Identify which cell holds the provided text, then report its [X, Y] central coordinate. 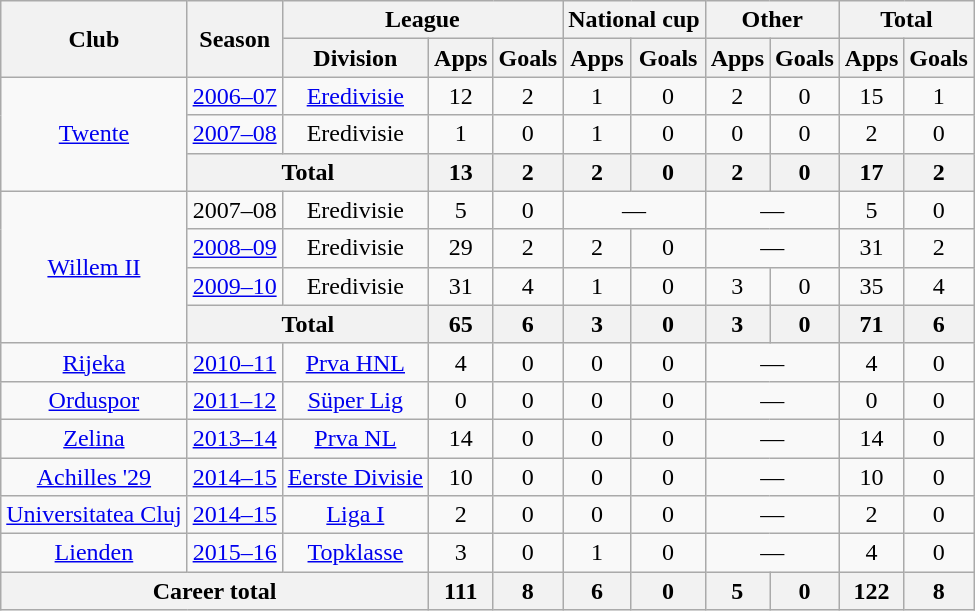
2015–16 [234, 553]
111 [461, 591]
122 [871, 591]
Orduspor [94, 400]
12 [461, 96]
Club [94, 39]
2011–12 [234, 400]
Season [234, 39]
National cup [634, 20]
Universitatea Cluj [94, 515]
Division [355, 58]
Other [772, 20]
2009–10 [234, 286]
71 [871, 324]
Liga I [355, 515]
29 [461, 248]
Career total [215, 591]
Lienden [94, 553]
2008–09 [234, 248]
Eerste Divisie [355, 477]
13 [461, 172]
Achilles '29 [94, 477]
35 [871, 286]
League [422, 20]
Prva HNL [355, 362]
Willem II [94, 267]
Zelina [94, 438]
Rijeka [94, 362]
Twente [94, 134]
15 [871, 96]
17 [871, 172]
2013–14 [234, 438]
Prva NL [355, 438]
Topklasse [355, 553]
2010–11 [234, 362]
65 [461, 324]
Süper Lig [355, 400]
2006–07 [234, 96]
